Search for the cell housing the specified text and yield its (X, Y) center coordinate. 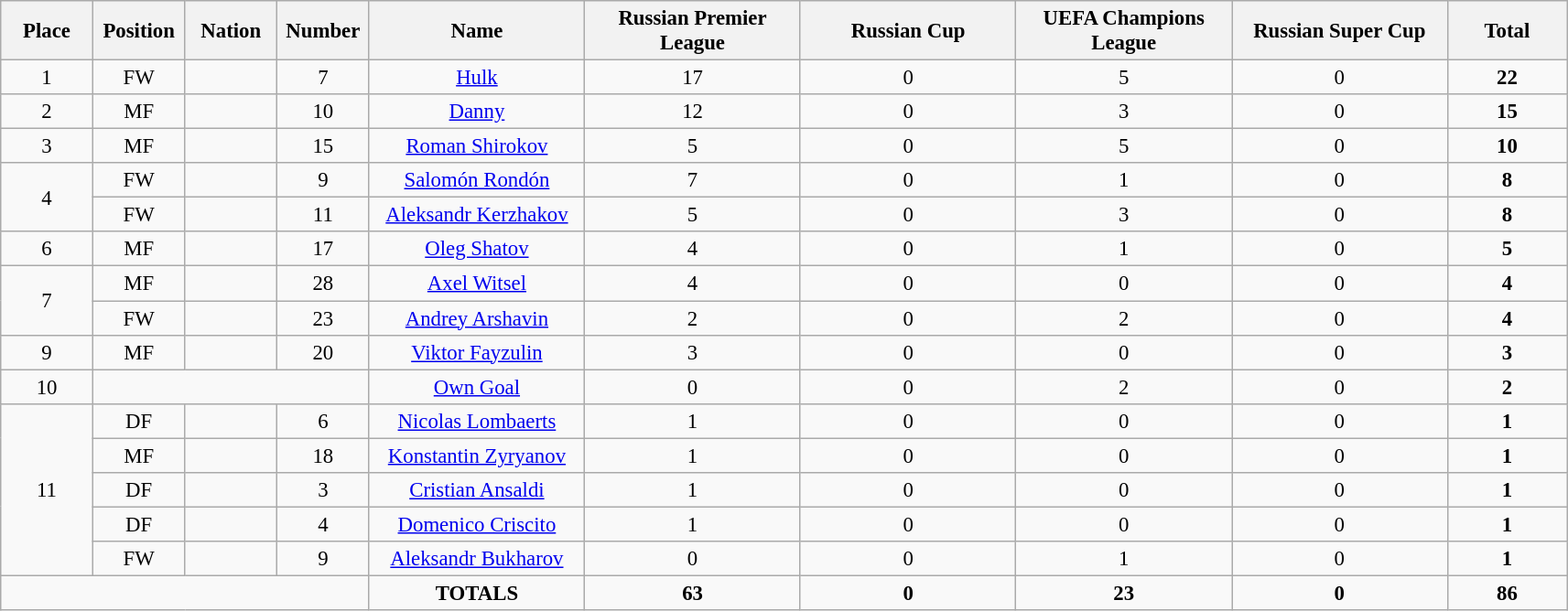
Position (139, 31)
TOTALS (477, 593)
28 (324, 284)
12 (693, 112)
Cristian Ansaldi (477, 490)
Hulk (477, 78)
Roman Shirokov (477, 146)
Salomón Rondón (477, 180)
22 (1507, 78)
Danny (477, 112)
Nation (231, 31)
Konstantin Zyryanov (477, 456)
Russian Cup (908, 31)
Russian Premier League (693, 31)
86 (1507, 593)
20 (324, 352)
Nicolas Lombaerts (477, 421)
UEFA Champions League (1124, 31)
Andrey Arshavin (477, 318)
63 (693, 593)
Place (48, 31)
Own Goal (477, 387)
Aleksandr Bukharov (477, 559)
Viktor Fayzulin (477, 352)
Domenico Criscito (477, 524)
Axel Witsel (477, 284)
18 (324, 456)
Russian Super Cup (1340, 31)
Oleg Shatov (477, 250)
Name (477, 31)
Number (324, 31)
Aleksandr Kerzhakov (477, 215)
Total (1507, 31)
